For the text-containing cell, return its midpoint in [x, y] coordinate format. 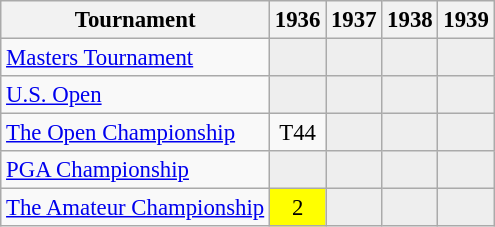
Tournament [136, 20]
U.S. Open [136, 95]
1936 [298, 20]
1938 [410, 20]
1939 [466, 20]
1937 [354, 20]
2 [298, 208]
T44 [298, 133]
The Open Championship [136, 133]
Masters Tournament [136, 58]
The Amateur Championship [136, 208]
PGA Championship [136, 170]
